Detect which cell encompasses the target text, then output its (x, y) center coordinate. 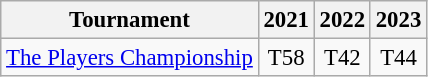
T58 (286, 58)
2022 (342, 20)
Tournament (130, 20)
The Players Championship (130, 58)
T44 (398, 58)
T42 (342, 58)
2023 (398, 20)
2021 (286, 20)
